From the cell containing the given text, extract its center point as [X, Y] coordinate. 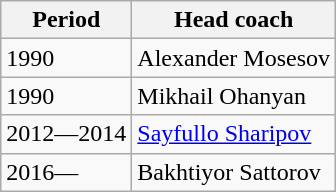
Period [66, 20]
Alexander Mosesov [234, 58]
Bakhtiyor Sattorov [234, 172]
Mikhail Ohanyan [234, 96]
Sayfullo Sharipov [234, 134]
Head coach [234, 20]
2012—2014 [66, 134]
2016— [66, 172]
